Extract the (x, y) coordinate from the center of the cell holding the provided text.  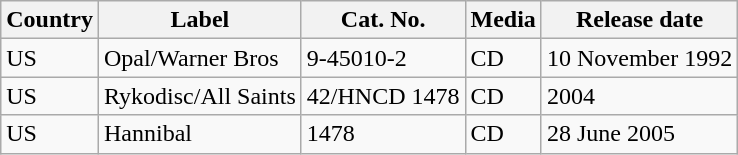
42/HNCD 1478 (383, 96)
28 June 2005 (639, 134)
Cat. No. (383, 20)
Opal/Warner Bros (200, 58)
Media (503, 20)
1478 (383, 134)
9-45010-2 (383, 58)
10 November 1992 (639, 58)
Release date (639, 20)
2004 (639, 96)
Hannibal (200, 134)
Label (200, 20)
Country (50, 20)
Rykodisc/All Saints (200, 96)
